Return the (X, Y) coordinate for the center point of the cell that contains the specified text.  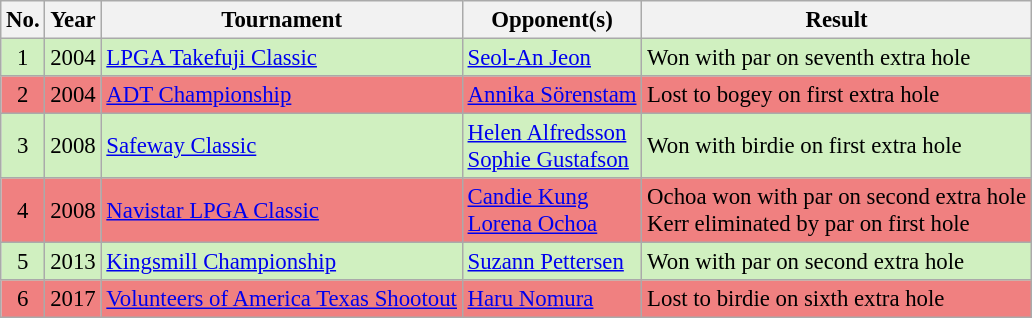
Won with par on seventh extra hole (837, 58)
Year (73, 20)
Safeway Classic (282, 146)
2 (23, 95)
Suzann Pettersen (552, 262)
Result (837, 20)
Tournament (282, 20)
Seol-An Jeon (552, 58)
Kingsmill Championship (282, 262)
3 (23, 146)
No. (23, 20)
Lost to bogey on first extra hole (837, 95)
Annika Sörenstam (552, 95)
2013 (73, 262)
1 (23, 58)
Opponent(s) (552, 20)
Ochoa won with par on second extra holeKerr eliminated by par on first hole (837, 210)
Volunteers of America Texas Shootout (282, 299)
Navistar LPGA Classic (282, 210)
5 (23, 262)
LPGA Takefuji Classic (282, 58)
Helen Alfredsson Sophie Gustafson (552, 146)
4 (23, 210)
Won with birdie on first extra hole (837, 146)
Lost to birdie on sixth extra hole (837, 299)
Won with par on second extra hole (837, 262)
ADT Championship (282, 95)
6 (23, 299)
Haru Nomura (552, 299)
Candie Kung Lorena Ochoa (552, 210)
2017 (73, 299)
